From the cell containing the given text, extract its center point as [X, Y] coordinate. 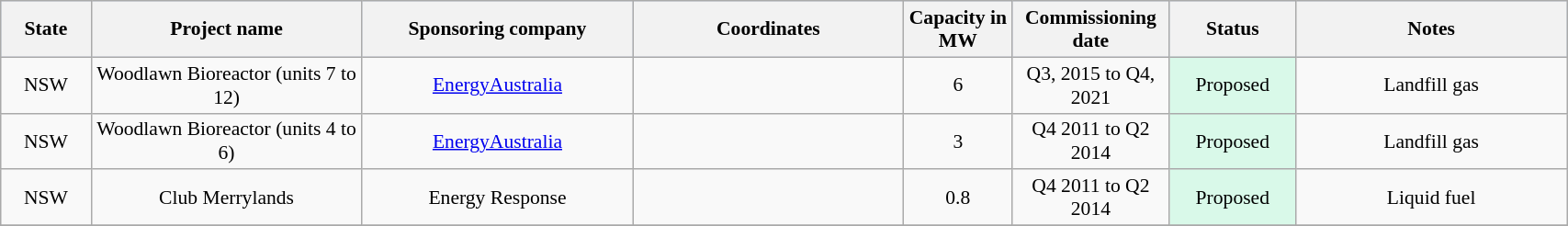
Q3, 2015 to Q4, 2021 [1091, 85]
3 [958, 141]
Liquid fuel [1431, 198]
Notes [1431, 29]
Status [1233, 29]
Club Merrylands [226, 198]
Project name [226, 29]
6 [958, 85]
Woodlawn Bioreactor (units 7 to 12) [226, 85]
Capacity in MW [958, 29]
Woodlawn Bioreactor (units 4 to 6) [226, 141]
State [46, 29]
0.8 [958, 198]
Energy Response [498, 198]
Coordinates [768, 29]
Commissioning date [1091, 29]
Sponsoring company [498, 29]
